Return (x, y) of the center of cell containing provided text 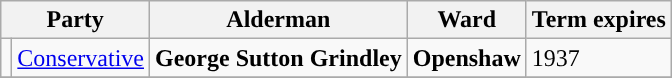
Term expires (598, 20)
Openshaw (466, 58)
Alderman (279, 20)
1937 (598, 58)
Ward (466, 20)
Conservative (81, 58)
George Sutton Grindley (279, 58)
Party (76, 20)
